Capture the cell that displays the provided text and extract its [x, y] central coordinate. 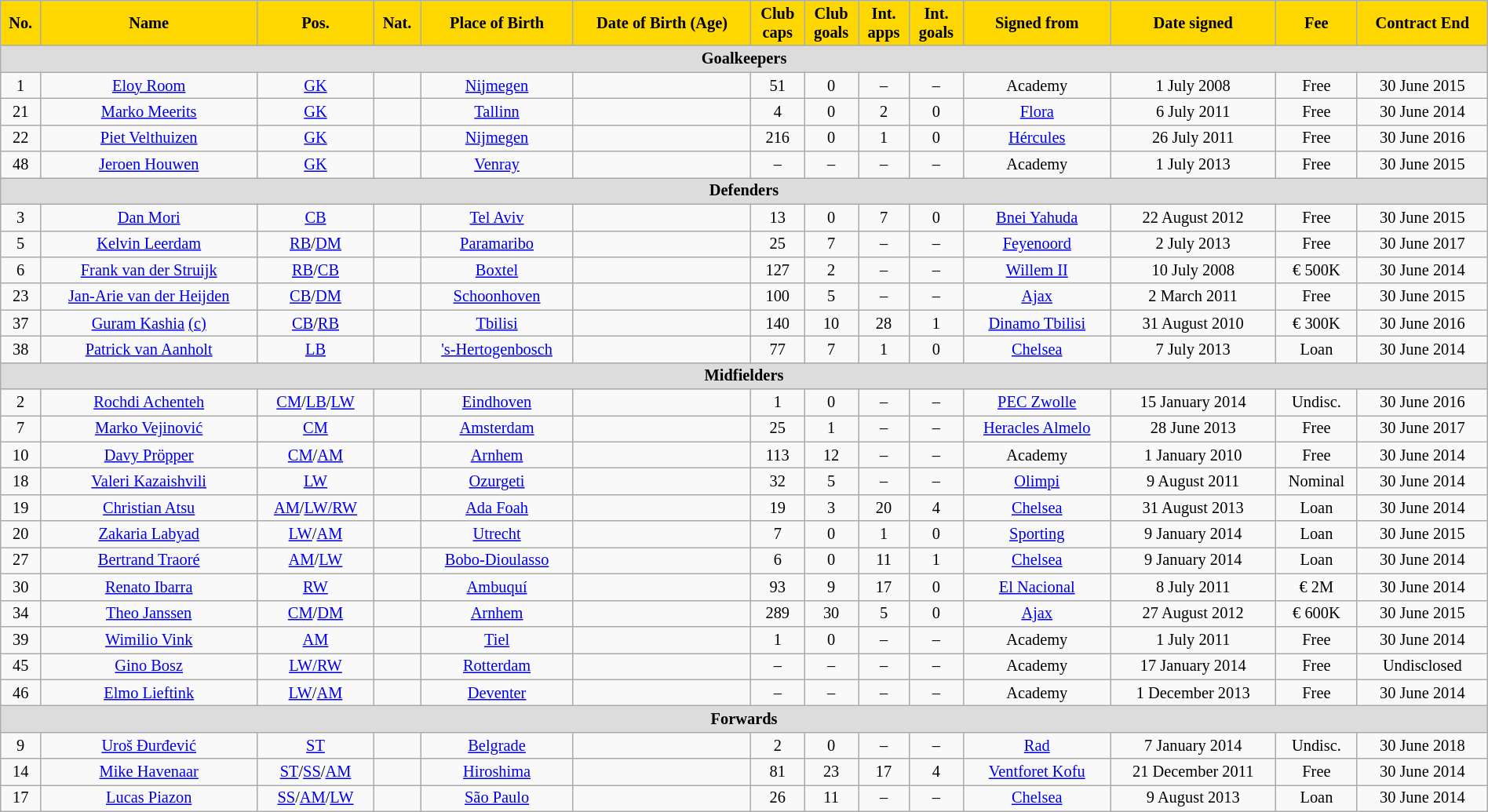
Nominal [1316, 481]
Hércules [1038, 138]
Tiel [497, 639]
Lucas Piazon [149, 798]
No. [20, 23]
Belgrade [497, 745]
CM/AM [315, 455]
31 August 2013 [1193, 508]
216 [778, 138]
113 [778, 455]
ST [315, 745]
CB/RB [315, 323]
PEC Zwolle [1038, 402]
CM/DM [315, 614]
93 [778, 587]
6 July 2011 [1193, 111]
39 [20, 639]
Jan-Arie van der Heijden [149, 297]
22 August 2012 [1193, 217]
38 [20, 349]
Wimilio Vink [149, 639]
289 [778, 614]
Christian Atsu [149, 508]
51 [778, 86]
CB [315, 217]
Int.apps [884, 23]
46 [20, 693]
El Nacional [1038, 587]
Ozurgeti [497, 481]
Elmo Lieftink [149, 693]
8 July 2011 [1193, 587]
7 July 2013 [1193, 349]
SS/AM/LW [315, 798]
€ 600K [1316, 614]
Schoonhoven [497, 297]
Sporting [1038, 534]
Utrecht [497, 534]
77 [778, 349]
Jeroen Houwen [149, 165]
CM/LB/LW [315, 402]
30 June 2018 [1422, 745]
Frank van der Struijk [149, 270]
RB/CB [315, 270]
Ventforet Kofu [1038, 772]
7 January 2014 [1193, 745]
€ 500K [1316, 270]
€ 2M [1316, 587]
48 [20, 165]
Pos. [315, 23]
27 [20, 560]
17 January 2014 [1193, 666]
Flora [1038, 111]
34 [20, 614]
Deventer [497, 693]
Rochdi Achenteh [149, 402]
Mike Havenaar [149, 772]
Bobo-Dioulasso [497, 560]
32 [778, 481]
Amsterdam [497, 428]
45 [20, 666]
9 August 2011 [1193, 481]
Patrick van Aanholt [149, 349]
Guram Kashia (c) [149, 323]
26 July 2011 [1193, 138]
Forwards [744, 719]
Clubcaps [778, 23]
100 [778, 297]
LB [315, 349]
Defenders [744, 191]
LW/RW [315, 666]
Tbilisi [497, 323]
Ambuquí [497, 587]
13 [778, 217]
Undisclosed [1422, 666]
CB/DM [315, 297]
140 [778, 323]
Tel Aviv [497, 217]
28 [884, 323]
27 August 2012 [1193, 614]
31 August 2010 [1193, 323]
Contract End [1422, 23]
15 January 2014 [1193, 402]
AM/LW/RW [315, 508]
1 July 2011 [1193, 639]
1 July 2008 [1193, 86]
Goalkeepers [744, 59]
Tallinn [497, 111]
Hiroshima [497, 772]
22 [20, 138]
Dan Mori [149, 217]
Venray [497, 165]
Midfielders [744, 376]
Kelvin Leerdam [149, 244]
AM [315, 639]
Nat. [397, 23]
21 [20, 111]
LW [315, 481]
Rad [1038, 745]
1 December 2013 [1193, 693]
12 [832, 455]
's-Hertogenbosch [497, 349]
CM [315, 428]
Valeri Kazaishvili [149, 481]
Renato Ibarra [149, 587]
10 July 2008 [1193, 270]
RW [315, 587]
Bertrand Traoré [149, 560]
Marko Meerits [149, 111]
127 [778, 270]
AM/LW [315, 560]
18 [20, 481]
Date signed [1193, 23]
2 July 2013 [1193, 244]
Paramaribo [497, 244]
26 [778, 798]
14 [20, 772]
Eloy Room [149, 86]
Olimpi [1038, 481]
Uroš Đurđević [149, 745]
28 June 2013 [1193, 428]
Piet Velthuizen [149, 138]
Clubgoals [832, 23]
21 December 2011 [1193, 772]
81 [778, 772]
Eindhoven [497, 402]
37 [20, 323]
Ada Foah [497, 508]
Date of Birth (Age) [662, 23]
Willem II [1038, 270]
Int.goals [935, 23]
Heracles Almelo [1038, 428]
Theo Janssen [149, 614]
Signed from [1038, 23]
Name [149, 23]
Rotterdam [497, 666]
Davy Pröpper [149, 455]
São Paulo [497, 798]
1 January 2010 [1193, 455]
€ 300K [1316, 323]
Dinamo Tbilisi [1038, 323]
Bnei Yahuda [1038, 217]
Fee [1316, 23]
RB/DM [315, 244]
9 August 2013 [1193, 798]
Place of Birth [497, 23]
Zakaria Labyad [149, 534]
Marko Vejinović [149, 428]
Gino Bosz [149, 666]
Feyenoord [1038, 244]
Boxtel [497, 270]
1 July 2013 [1193, 165]
ST/SS/AM [315, 772]
2 March 2011 [1193, 297]
